Search for the cell housing the specified text and yield its [X, Y] center coordinate. 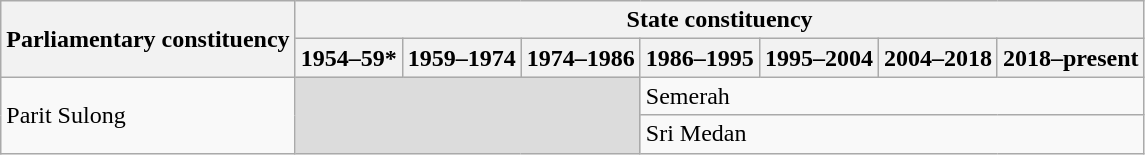
Parit Sulong [148, 115]
2004–2018 [938, 58]
Semerah [892, 96]
1974–1986 [580, 58]
Parliamentary constituency [148, 39]
1954–59* [348, 58]
State constituency [720, 20]
1959–1974 [462, 58]
1995–2004 [818, 58]
1986–1995 [700, 58]
2018–present [1070, 58]
Sri Medan [892, 134]
